Identify which cell holds the provided text, then report its [X, Y] central coordinate. 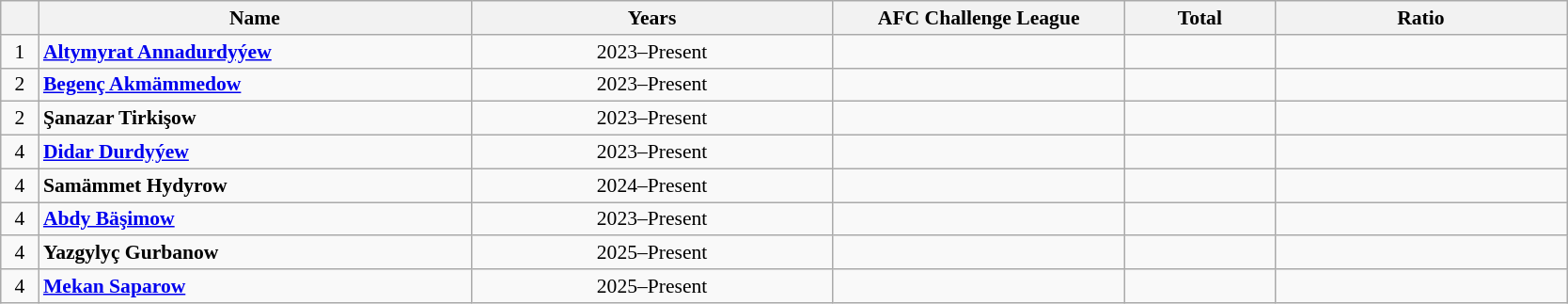
Altymyrat Annadurdyýew [255, 52]
Ratio [1420, 18]
Samämmet Hydyrow [255, 185]
1 [20, 52]
Mekan Saparow [255, 286]
AFC Challenge League [979, 18]
Name [255, 18]
Abdy Bäşimow [255, 219]
2024–Present [652, 185]
Years [652, 18]
Total [1200, 18]
Yazgylyç Gurbanow [255, 253]
Didar Durdyýew [255, 152]
Begenç Akmämmedow [255, 85]
Şanazar Tirkişow [255, 119]
